Locate the cell with the specified text and output its (x, y) center coordinate. 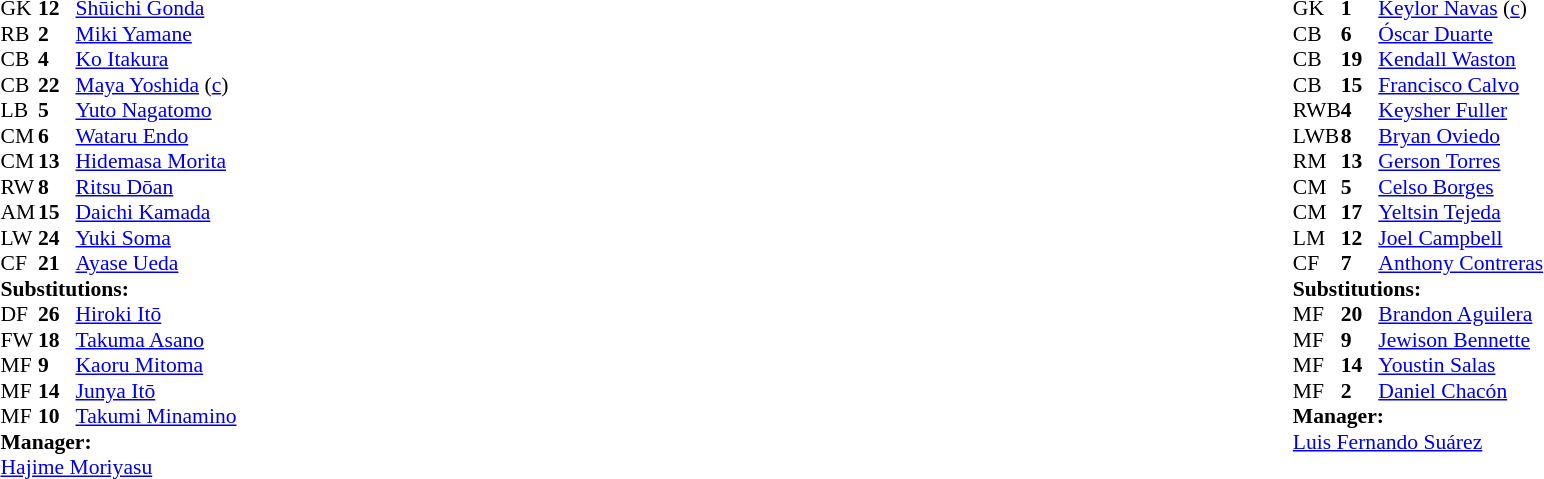
24 (57, 238)
Daichi Kamada (156, 213)
18 (57, 340)
Francisco Calvo (1460, 85)
Keysher Fuller (1460, 111)
Kaoru Mitoma (156, 365)
Hiroki Itō (156, 315)
Luis Fernando Suárez (1418, 442)
RW (19, 187)
Brandon Aguilera (1460, 315)
Anthony Contreras (1460, 263)
20 (1360, 315)
Ayase Ueda (156, 263)
Maya Yoshida (c) (156, 85)
7 (1360, 263)
Daniel Chacón (1460, 391)
Takumi Minamino (156, 417)
Miki Yamane (156, 34)
Ritsu Dōan (156, 187)
Takuma Asano (156, 340)
Youstin Salas (1460, 365)
RB (19, 34)
Hidemasa Morita (156, 161)
LB (19, 111)
LW (19, 238)
10 (57, 417)
LM (1317, 238)
Bryan Oviedo (1460, 136)
AM (19, 213)
Celso Borges (1460, 187)
Óscar Duarte (1460, 34)
Yeltsin Tejeda (1460, 213)
RM (1317, 161)
Jewison Bennette (1460, 340)
Joel Campbell (1460, 238)
21 (57, 263)
12 (1360, 238)
Junya Itō (156, 391)
19 (1360, 59)
Yuto Nagatomo (156, 111)
Ko Itakura (156, 59)
Yuki Soma (156, 238)
22 (57, 85)
Gerson Torres (1460, 161)
26 (57, 315)
DF (19, 315)
17 (1360, 213)
RWB (1317, 111)
FW (19, 340)
Kendall Waston (1460, 59)
Wataru Endo (156, 136)
LWB (1317, 136)
